Find where the given text appears and provide that cell's center as [x, y] coordinate. 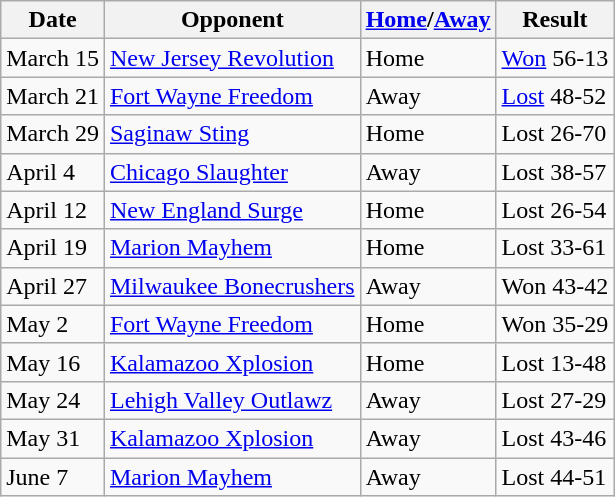
New England Surge [232, 210]
Lost 26-70 [555, 134]
Won 56-13 [555, 58]
March 15 [53, 58]
Chicago Slaughter [232, 172]
April 27 [53, 286]
Lost 13-48 [555, 362]
April 4 [53, 172]
March 29 [53, 134]
Won 35-29 [555, 324]
Lehigh Valley Outlawz [232, 400]
May 16 [53, 362]
Opponent [232, 20]
Saginaw Sting [232, 134]
New Jersey Revolution [232, 58]
Won 43-42 [555, 286]
April 12 [53, 210]
Lost 48-52 [555, 96]
Lost 27-29 [555, 400]
Date [53, 20]
March 21 [53, 96]
Lost 38-57 [555, 172]
Lost 44-51 [555, 477]
May 31 [53, 438]
April 19 [53, 248]
Milwaukee Bonecrushers [232, 286]
Home/Away [428, 20]
June 7 [53, 477]
May 24 [53, 400]
Result [555, 20]
Lost 26-54 [555, 210]
Lost 33-61 [555, 248]
May 2 [53, 324]
Lost 43-46 [555, 438]
